Provide the (X, Y) coordinate of the cell's center where the given text is located.  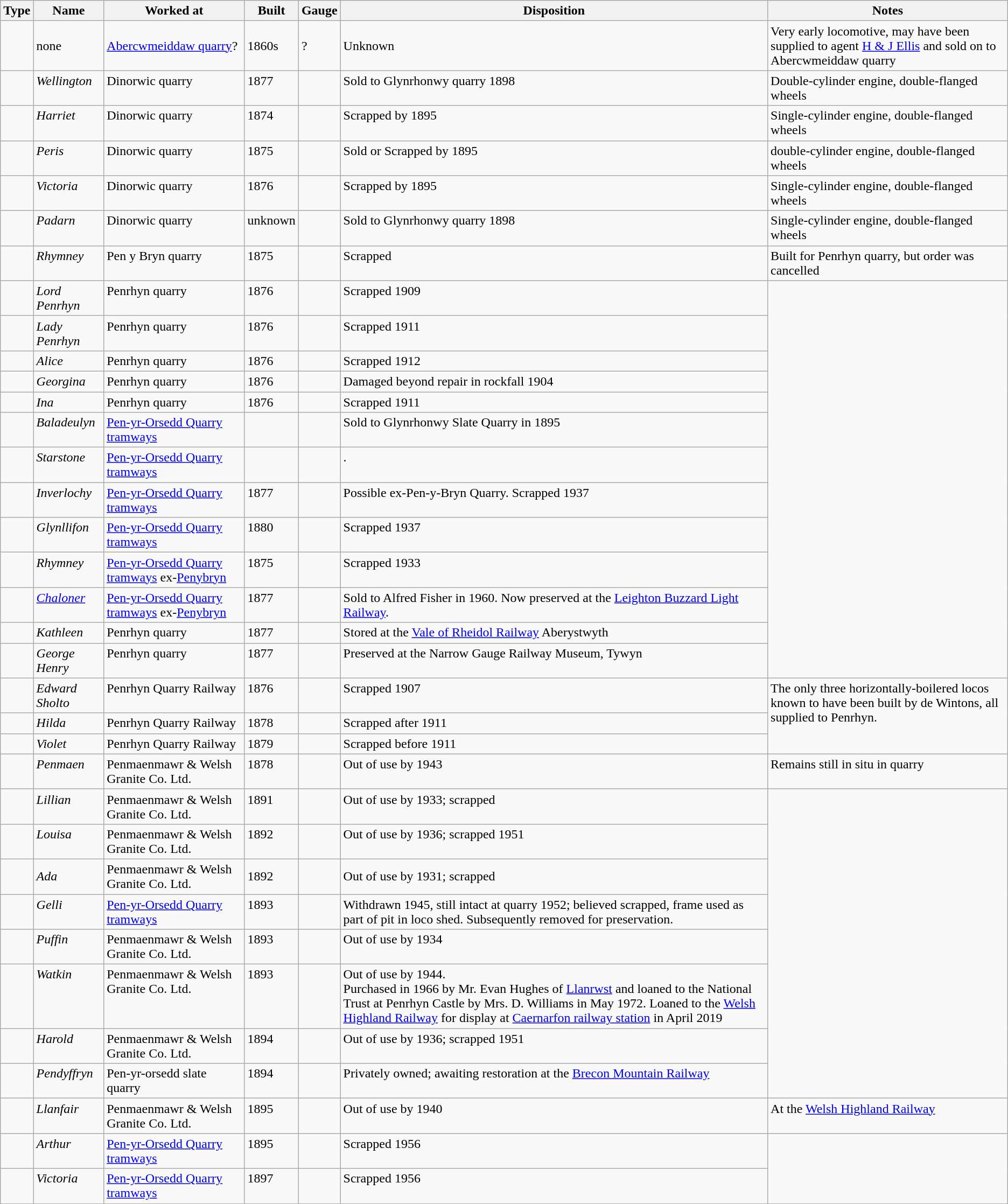
Out of use by 1931; scrapped (554, 877)
Inverlochy (69, 500)
Padarn (69, 228)
Arthur (69, 1151)
Pen-yr-orsedd slate quarry (174, 1081)
Remains still in situ in quarry (888, 771)
1880 (271, 535)
Stored at the Vale of Rheidol Railway Aberystwyth (554, 633)
Puffin (69, 947)
Edward Sholto (69, 696)
Scrapped 1912 (554, 361)
Gauge (319, 11)
Out of use by 1934 (554, 947)
Harold (69, 1046)
1897 (271, 1186)
Scrapped 1933 (554, 570)
Possible ex-Pen-y-Bryn Quarry. Scrapped 1937 (554, 500)
Double-cylinder engine, double-flanged wheels (888, 88)
Built for Penrhyn quarry, but order was cancelled (888, 263)
Name (69, 11)
Scrapped 1909 (554, 298)
Watkin (69, 996)
Notes (888, 11)
Peris (69, 158)
Scrapped before 1911 (554, 744)
double-cylinder engine, double-flanged wheels (888, 158)
Scrapped (554, 263)
Violet (69, 744)
Built (271, 11)
1860s (271, 46)
1891 (271, 807)
none (69, 46)
Hilda (69, 723)
Baladeulyn (69, 430)
Sold to Glynrhonwy Slate Quarry in 1895 (554, 430)
Alice (69, 361)
1879 (271, 744)
Privately owned; awaiting restoration at the Brecon Mountain Railway (554, 1081)
? (319, 46)
Out of use by 1940 (554, 1116)
Type (17, 11)
Georgina (69, 381)
Pendyffryn (69, 1081)
Lillian (69, 807)
Lord Penrhyn (69, 298)
Preserved at the Narrow Gauge Railway Museum, Tywyn (554, 660)
Abercwmeiddaw quarry? (174, 46)
Louisa (69, 841)
1874 (271, 123)
Scrapped 1907 (554, 696)
Starstone (69, 465)
Chaloner (69, 605)
Gelli (69, 911)
Pen y Bryn quarry (174, 263)
Wellington (69, 88)
Ada (69, 877)
Out of use by 1933; scrapped (554, 807)
Sold to Alfred Fisher in 1960. Now preserved at the Leighton Buzzard Light Railway. (554, 605)
Sold or Scrapped by 1895 (554, 158)
Disposition (554, 11)
Scrapped after 1911 (554, 723)
The only three horizontally-boilered locos known to have been built by de Wintons, all supplied to Penrhyn. (888, 716)
Worked at (174, 11)
Out of use by 1943 (554, 771)
Ina (69, 402)
Scrapped 1937 (554, 535)
. (554, 465)
George Henry (69, 660)
At the Welsh Highland Railway (888, 1116)
Very early locomotive, may have been supplied to agent H & J Ellis and sold on to Abercwmeiddaw quarry (888, 46)
Unknown (554, 46)
Glynllifon (69, 535)
Kathleen (69, 633)
Withdrawn 1945, still intact at quarry 1952; believed scrapped, frame used as part of pit in loco shed. Subsequently removed for preservation. (554, 911)
Harriet (69, 123)
Lady Penrhyn (69, 333)
Penmaen (69, 771)
Llanfair (69, 1116)
Damaged beyond repair in rockfall 1904 (554, 381)
unknown (271, 228)
